Output the [X, Y] coordinate of the center of the cell containing the given text.  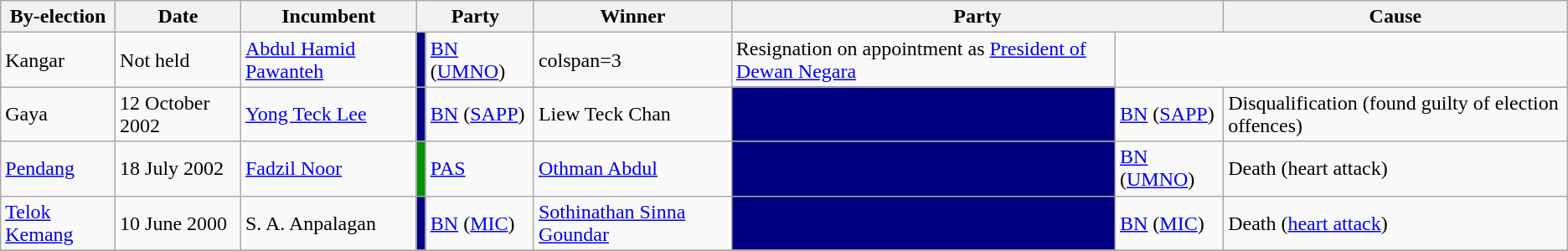
Cause [1395, 17]
Not held [178, 60]
10 June 2000 [178, 223]
12 October 2002 [178, 114]
Liew Teck Chan [632, 114]
Fadzil Noor [328, 169]
Winner [632, 17]
Pendang [59, 169]
Date [178, 17]
Disqualification (found guilty of election offences) [1395, 114]
Gaya [59, 114]
Abdul Hamid Pawanteh [328, 60]
Yong Teck Lee [328, 114]
PAS [479, 169]
By-election [59, 17]
Sothinathan Sinna Goundar [632, 223]
S. A. Anpalagan [328, 223]
18 July 2002 [178, 169]
colspan=3 [632, 60]
Othman Abdul [632, 169]
Kangar [59, 60]
Incumbent [328, 17]
Resignation on appointment as President of Dewan Negara [923, 60]
Telok Kemang [59, 223]
